Scan for the cell matching the given text and deliver its (x, y) coordinate at center. 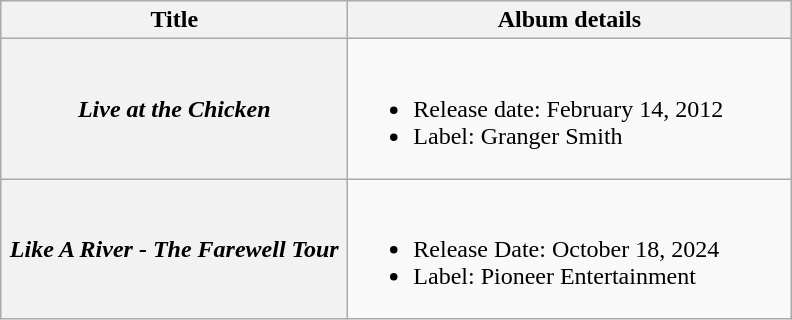
Release date: February 14, 2012Label: Granger Smith (570, 109)
Like A River - The Farewell Tour (174, 249)
Title (174, 20)
Album details (570, 20)
Live at the Chicken (174, 109)
Release Date: October 18, 2024Label: Pioneer Entertainment (570, 249)
